Output the [X, Y] coordinate of the center of the cell containing the given text.  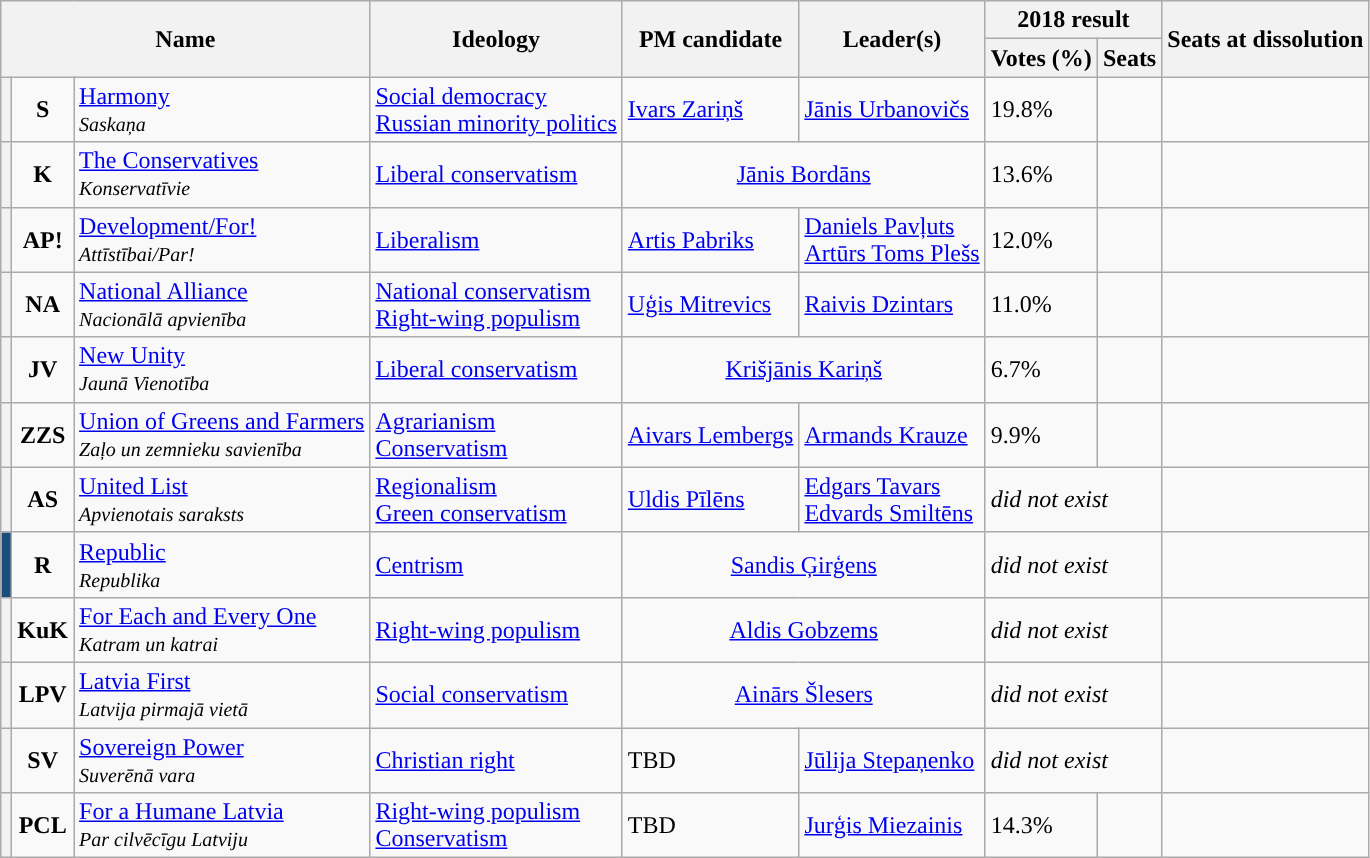
Uldis Pīlēns [710, 500]
HarmonySaskaņa [222, 110]
Jūlija Stepaņenko [892, 760]
RegionalismGreen conservatism [496, 500]
R [43, 564]
Development/For!Attīstībai/Par! [222, 240]
Jānis Bordāns [804, 174]
Social democracyRussian minority politics [496, 110]
6.7% [1041, 370]
PM candidate [710, 39]
Sandis Ģirģens [804, 564]
Artis Pabriks [710, 240]
Aivars Lembergs [710, 434]
United ListApvienotais saraksts [222, 500]
Jurģis Miezainis [892, 826]
New UnityJaunā Vienotība [222, 370]
RepublicRepublika [222, 564]
Krišjānis Kariņš [804, 370]
Armands Krauze [892, 434]
Union of Greens and FarmersZaļo un zemnieku savienība [222, 434]
Jānis Urbanovičs [892, 110]
Leader(s) [892, 39]
Sovereign PowerSuverēnā vara [222, 760]
S [43, 110]
Ainārs Šlesers [804, 694]
Name [186, 39]
Seats at dissolution [1266, 39]
Daniels PavļutsArtūrs Toms Plešs [892, 240]
Right-wing populismConservatism [496, 826]
Ideology [496, 39]
Christian right [496, 760]
K [43, 174]
13.6% [1041, 174]
Liberalism [496, 240]
Ivars Zariņš [710, 110]
JV [43, 370]
PCL [43, 826]
Centrism [496, 564]
Uģis Mitrevics [710, 304]
14.3% [1041, 826]
11.0% [1041, 304]
Social conservatism [496, 694]
The ConservativesKonservatīvie [222, 174]
Seats [1129, 58]
Edgars TavarsEdvards Smiltēns [892, 500]
For a Humane LatviaPar cilvēcīgu Latviju [222, 826]
Votes (%) [1041, 58]
2018 result [1074, 20]
Right-wing populism [496, 630]
LPV [43, 694]
National conservatismRight-wing populism [496, 304]
For Each and Every OneKatram un katrai [222, 630]
AP! [43, 240]
9.9% [1041, 434]
National AllianceNacionālā apvienība [222, 304]
Raivis Dzintars [892, 304]
Latvia FirstLatvija pirmajā vietā [222, 694]
AS [43, 500]
SV [43, 760]
12.0% [1041, 240]
19.8% [1041, 110]
Aldis Gobzems [804, 630]
NA [43, 304]
ZZS [43, 434]
AgrarianismConservatism [496, 434]
KuK [43, 630]
